Return [X, Y] of the center of cell containing provided text 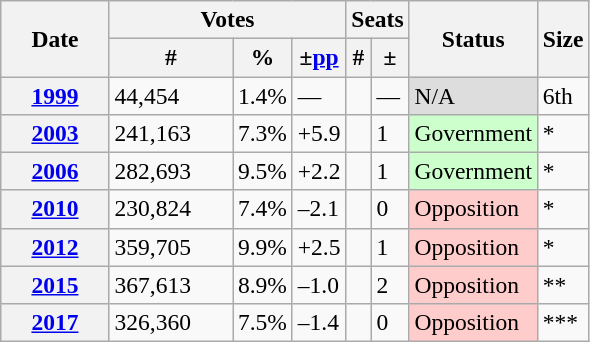
1999 [55, 95]
8.9% [262, 285]
9.5% [262, 171]
Votes [228, 19]
282,693 [170, 171]
2003 [55, 133]
2017 [55, 322]
7.4% [262, 209]
2010 [55, 209]
+2.2 [319, 171]
1.4% [262, 95]
44,454 [170, 95]
2006 [55, 171]
Size [562, 38]
+2.5 [319, 247]
7.5% [262, 322]
359,705 [170, 247]
± [390, 57]
+5.9 [319, 133]
7.3% [262, 133]
6th [562, 95]
326,360 [170, 322]
2 [390, 285]
–1.4 [319, 322]
9.9% [262, 247]
241,163 [170, 133]
Date [55, 38]
367,613 [170, 285]
–1.0 [319, 285]
2015 [55, 285]
Status [473, 38]
Seats [378, 19]
** [562, 285]
±pp [319, 57]
230,824 [170, 209]
N/A [473, 95]
–2.1 [319, 209]
2012 [55, 247]
% [262, 57]
*** [562, 322]
